Locate the cell with the specified text and output its (X, Y) center coordinate. 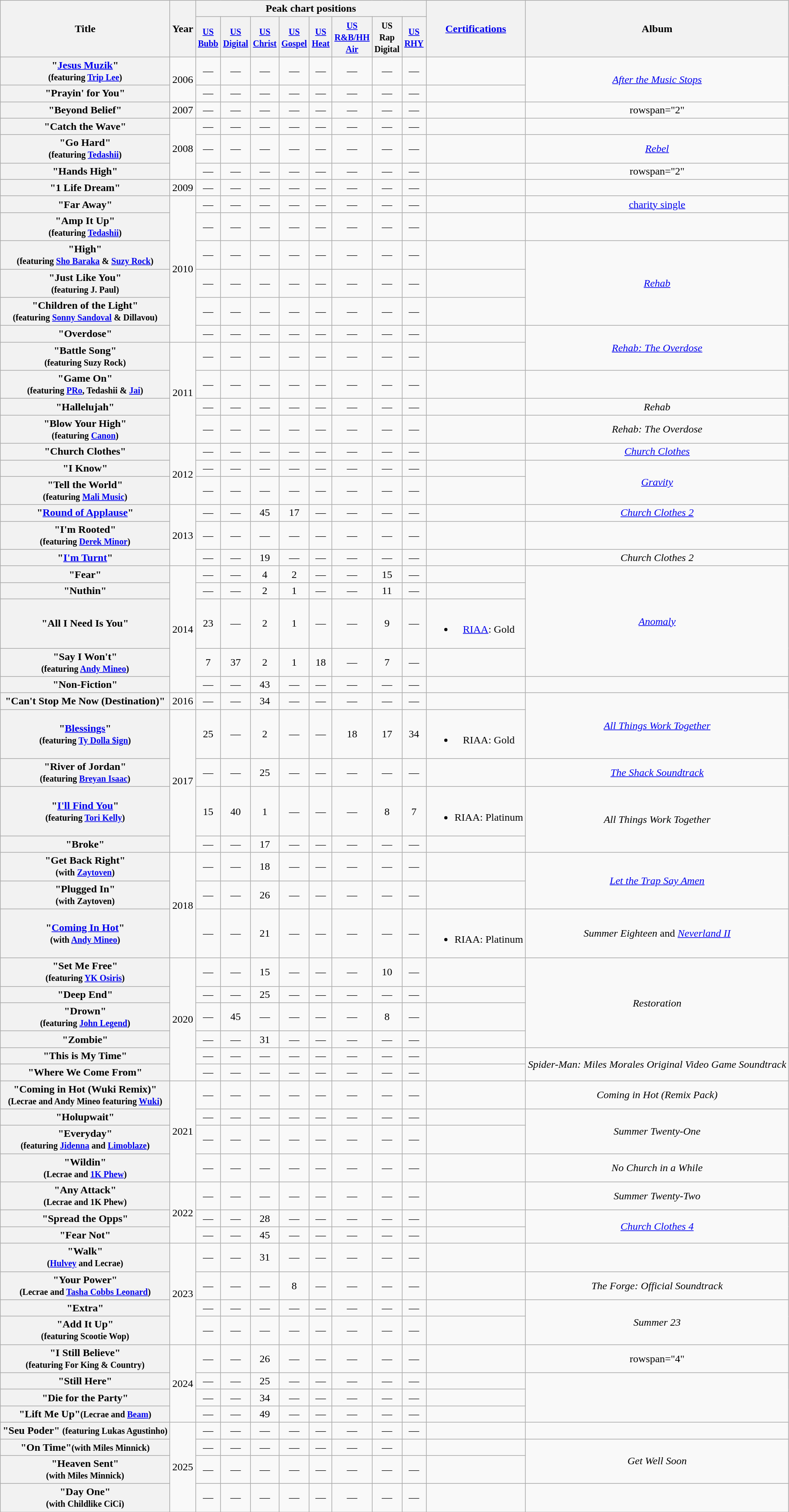
2009 (182, 188)
"Round of Applause" (85, 513)
"I Know" (85, 468)
Peak chart positions (311, 9)
"1 Life Dream" (85, 188)
"Add It Up"(featuring Scootie Wop) (85, 1330)
2007 (182, 110)
USRHY (414, 37)
"Prayin' for You" (85, 93)
charity single (657, 204)
"Overdose" (85, 334)
Get Well Soon (657, 1462)
"Nuthin" (85, 591)
"Spread the Opps" (85, 1218)
2022 (182, 1212)
After the Music Stops (657, 79)
Spider-Man: Miles Morales Original Video Game Soundtrack (657, 1064)
"Tell the World"(featuring Mali Music) (85, 491)
2025 (182, 1467)
2017 (182, 781)
19 (265, 558)
"High"(featuring Sho Baraka & Suzy Rock) (85, 254)
Summer Twenty-Two (657, 1196)
"All I Need Is You" (85, 624)
11 (387, 591)
No Church in a While (657, 1168)
"Children of the Light"(featuring Sonny Sandoval & Dillavou) (85, 312)
2020 (182, 1019)
"Holupwait" (85, 1117)
Album (657, 29)
"I'm Rooted"(featuring Derek Minor) (85, 535)
USGospel (294, 37)
Anomaly (657, 621)
"Wildin"(Lecrae and 1K Phew) (85, 1168)
USRapDigital (387, 37)
2016 (182, 701)
"Seu Poder" (featuring Lukas Agustinho) (85, 1430)
Coming in Hot (Remix Pack) (657, 1094)
"Say I Won't"(featuring Andy Mineo) (85, 662)
"This is My Time" (85, 1056)
"Game On"(featuring PRo, Tedashii & Jai) (85, 385)
"Blow Your High"(featuring Canon) (85, 429)
"Plugged In"(with Zaytoven) (85, 895)
"I Still Believe"(featuring For King & Country) (85, 1358)
2008 (182, 149)
"Hallelujah" (85, 407)
2021 (182, 1131)
"Can't Stop Me Now (Destination)" (85, 701)
"Deep End" (85, 994)
USR&B/HHAir (352, 37)
Summer 23 (657, 1322)
"Still Here" (85, 1381)
Title (85, 29)
"Fear Not" (85, 1235)
The Shack Soundtrack (657, 773)
"Amp It Up"(featuring Tedashii) (85, 227)
USChrist (265, 37)
USBubb (208, 37)
2018 (182, 905)
"Get Back Right"(with Zaytoven) (85, 867)
"Far Away" (85, 204)
"Set Me Free"(featuring YK Osiris) (85, 972)
"Blessings"(featuring Ty Dolla $ign) (85, 734)
9 (387, 624)
Summer Eighteen and Neverland II (657, 934)
"River of Jordan"(featuring Breyan Isaac) (85, 773)
"Broke" (85, 844)
"I'll Find You"(featuring Tori Kelly) (85, 811)
"Coming in Hot (Wuki Remix)" (Lecrae and Andy Mineo featuring Wuki) (85, 1094)
37 (235, 662)
"Non-Fiction" (85, 685)
rowspan="4" (657, 1358)
23 (208, 624)
49 (265, 1414)
Year (182, 29)
"Just Like You"(featuring J. Paul) (85, 283)
43 (265, 685)
"On Time"(with Miles Minnick) (85, 1447)
40 (235, 811)
2013 (182, 535)
"Jesus Muzik"(featuring Trip Lee) (85, 71)
Church Clothes 4 (657, 1227)
"Lift Me Up"(Lecrae and Beam) (85, 1414)
Let the Trap Say Amen (657, 881)
Certifications (476, 29)
2024 (182, 1383)
"Everyday"(featuring Jidenna and Limoblaze) (85, 1139)
2012 (182, 474)
"Beyond Belief" (85, 110)
2006 (182, 79)
28 (265, 1218)
The Forge: Official Soundtrack (657, 1285)
"Extra" (85, 1308)
"I'm Turnt" (85, 558)
Gravity (657, 482)
"Battle Song"(featuring Suzy Rock) (85, 356)
Church Clothes (657, 452)
"Catch the Wave" (85, 126)
"Zombie" (85, 1039)
"Day One"(with Childlike CiCi) (85, 1498)
"Any Attack"(Lecrae and 1K Phew) (85, 1196)
2010 (182, 269)
2014 (182, 629)
"Church Clothes" (85, 452)
2011 (182, 393)
21 (265, 934)
"Heaven Sent"(with Miles Minnick) (85, 1469)
"Coming In Hot"(with Andy Mineo) (85, 934)
Restoration (657, 1003)
Summer Twenty-One (657, 1132)
4 (265, 574)
"Drown"(featuring John Legend) (85, 1017)
"Fear" (85, 574)
"Go Hard"(featuring Tedashii) (85, 149)
Rebel (657, 149)
USHeat (320, 37)
"Where We Come From" (85, 1072)
"Your Power"(Lecrae and Tasha Cobbs Leonard) (85, 1285)
"Hands High" (85, 171)
2023 (182, 1294)
"Die for the Party" (85, 1397)
USDigital (235, 37)
10 (387, 972)
"Walk"(Hulvey and Lecrae) (85, 1258)
